Determine the [X, Y] coordinate at the center of the cell enclosing the given text.  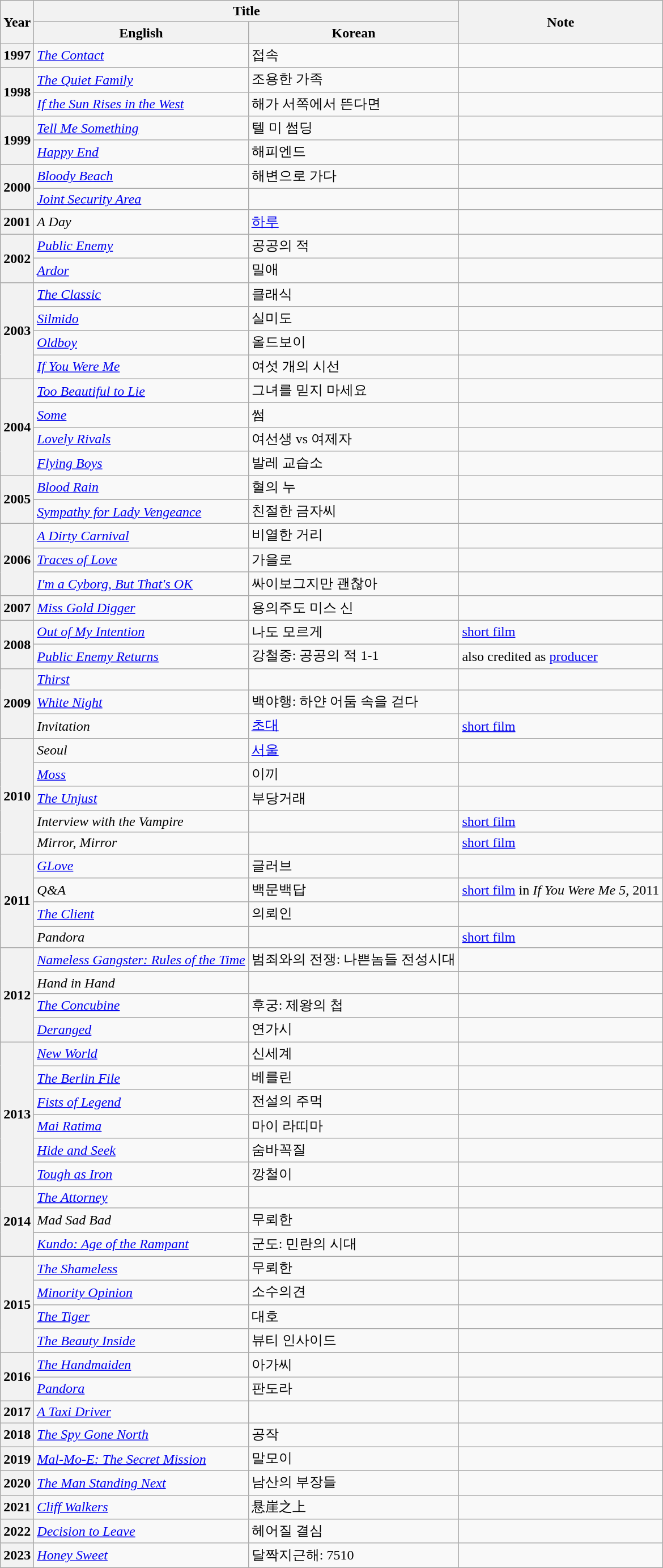
부당거래 [354, 798]
Oldboy [141, 342]
깡철이 [354, 1175]
해피엔드 [354, 152]
The Concubine [141, 1006]
A Taxi Driver [141, 1412]
GLove [141, 866]
Hand in Hand [141, 982]
백문백답 [354, 890]
The Contact [141, 56]
조용한 가족 [354, 79]
여선생 vs 여제자 [354, 439]
공작 [354, 1435]
그녀를 믿지 마세요 [354, 391]
2006 [17, 560]
1998 [17, 92]
Interview with the Vampire [141, 821]
의뢰인 [354, 914]
The Man Standing Next [141, 1483]
2010 [17, 796]
Invitation [141, 727]
실미도 [354, 319]
The Attorney [141, 1197]
2009 [17, 703]
대호 [354, 1316]
용의주도 미스 신 [354, 608]
Ardor [141, 270]
Cliff Walkers [141, 1507]
Mirror, Mirror [141, 843]
2008 [17, 644]
2007 [17, 608]
2011 [17, 901]
The Shameless [141, 1269]
아가씨 [354, 1365]
범죄와의 전쟁: 나쁜놈들 전성시대 [354, 960]
The Handmaiden [141, 1365]
The Beauty Inside [141, 1341]
베를린 [354, 1078]
Public Enemy Returns [141, 656]
Happy End [141, 152]
이끼 [354, 774]
발레 교습소 [354, 464]
Joint Security Area [141, 199]
Too Beautiful to Lie [141, 391]
공공의 적 [354, 246]
비열한 거리 [354, 536]
Note [561, 22]
해변으로 가다 [354, 177]
Out of My Intention [141, 633]
2022 [17, 1532]
Some [141, 415]
2000 [17, 187]
Year [17, 22]
클래식 [354, 295]
2003 [17, 330]
올드보이 [354, 342]
The Tiger [141, 1316]
also credited as producer [561, 656]
친절한 금자씨 [354, 511]
If the Sun Rises in the West [141, 104]
Fists of Legend [141, 1102]
Mai Ratima [141, 1126]
The Client [141, 914]
Nameless Gangster: Rules of the Time [141, 960]
Mad Sad Bad [141, 1220]
가을로 [354, 560]
썸 [354, 415]
2015 [17, 1304]
밀애 [354, 270]
Blood Rain [141, 488]
강철중: 공공의 적 1-1 [354, 656]
숨바꼭질 [354, 1151]
2019 [17, 1459]
English [141, 33]
Traces of Love [141, 560]
2023 [17, 1556]
If You Were Me [141, 367]
접속 [354, 56]
Lovely Rivals [141, 439]
Korean [354, 33]
Silmido [141, 319]
소수의견 [354, 1292]
short film in If You Were Me 5, 2011 [561, 890]
Deranged [141, 1029]
말모이 [354, 1459]
I'm a Cyborg, But That's OK [141, 584]
Thirst [141, 679]
Kundo: Age of the Rampant [141, 1245]
2005 [17, 499]
여섯 개의 시선 [354, 367]
하루 [354, 222]
Minority Opinion [141, 1292]
2001 [17, 222]
뷰티 인사이드 [354, 1341]
2004 [17, 427]
마이 라띠마 [354, 1126]
A Day [141, 222]
悬崖之上 [354, 1507]
Hide and Seek [141, 1151]
A Dirty Carnival [141, 536]
남산의 부장들 [354, 1483]
싸이보그지만 괜찮아 [354, 584]
2012 [17, 995]
The Quiet Family [141, 79]
초대 [354, 727]
전설의 주먹 [354, 1102]
2018 [17, 1435]
서울 [354, 751]
판도라 [354, 1389]
Mal-Mo-E: The Secret Mission [141, 1459]
군도: 민란의 시대 [354, 1245]
2002 [17, 258]
후궁: 제왕의 첩 [354, 1006]
Seoul [141, 751]
2020 [17, 1483]
나도 모르게 [354, 633]
Q&A [141, 890]
신세계 [354, 1054]
New World [141, 1054]
Flying Boys [141, 464]
Bloody Beach [141, 177]
달짝지근해: 7510 [354, 1556]
The Spy Gone North [141, 1435]
헤어질 결심 [354, 1532]
Tough as Iron [141, 1175]
White Night [141, 702]
글러브 [354, 866]
연가시 [354, 1029]
텔 미 썸딩 [354, 128]
The Classic [141, 295]
2013 [17, 1114]
Decision to Leave [141, 1532]
Public Enemy [141, 246]
The Berlin File [141, 1078]
2021 [17, 1507]
Tell Me Something [141, 128]
1997 [17, 56]
해가 서쪽에서 뜬다면 [354, 104]
Honey Sweet [141, 1556]
2017 [17, 1412]
2016 [17, 1376]
Miss Gold Digger [141, 608]
Title [246, 11]
Moss [141, 774]
Sympathy for Lady Vengeance [141, 511]
2014 [17, 1221]
백야행: 하얀 어둠 속을 걷다 [354, 702]
The Unjust [141, 798]
혈의 누 [354, 488]
1999 [17, 141]
